Output the (x, y) coordinate of the center of the cell containing the given text.  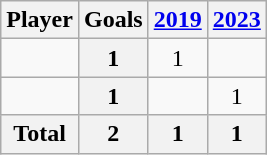
Goals (113, 20)
Player (40, 20)
2019 (178, 20)
2 (113, 134)
2023 (236, 20)
Total (40, 134)
